Search for the cell housing the specified text and yield its [x, y] center coordinate. 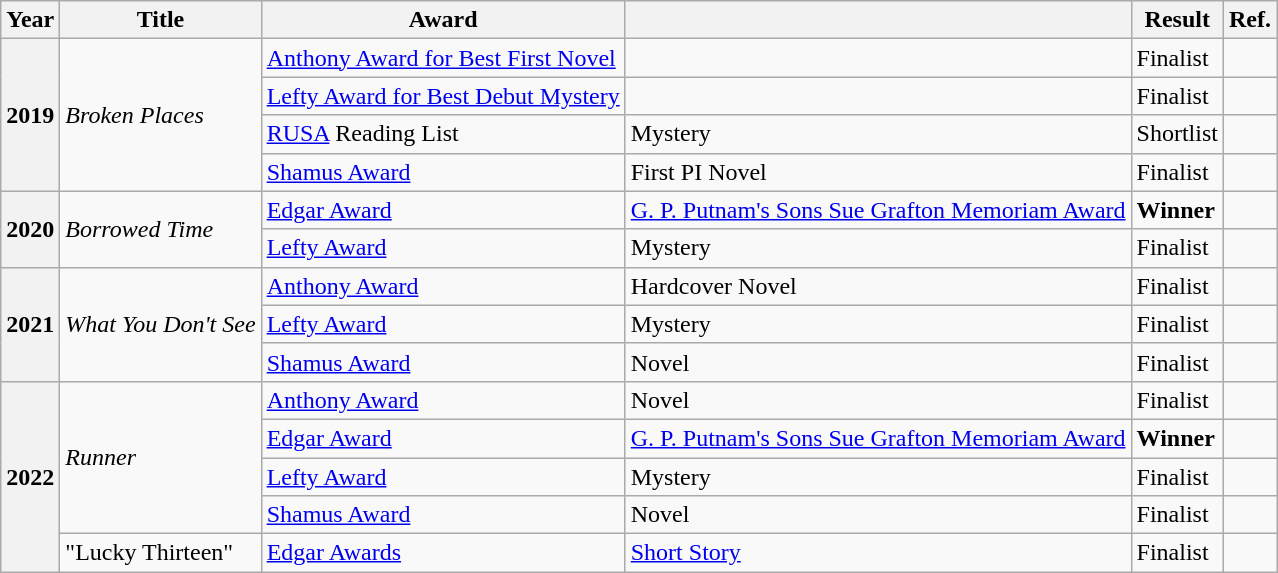
Lefty Award for Best Debut Mystery [443, 96]
2022 [30, 476]
Title [160, 20]
Anthony Award for Best First Novel [443, 58]
Ref. [1250, 20]
Shortlist [1177, 134]
Broken Places [160, 115]
Edgar Awards [443, 553]
2020 [30, 229]
Year [30, 20]
RUSA Reading List [443, 134]
Hardcover Novel [878, 286]
Result [1177, 20]
Award [443, 20]
Runner [160, 457]
What You Don't See [160, 324]
Short Story [878, 553]
2019 [30, 115]
Borrowed Time [160, 229]
"Lucky Thirteen" [160, 553]
2021 [30, 324]
First PI Novel [878, 172]
